Find where the given text appears and provide that cell's center as (x, y) coordinate. 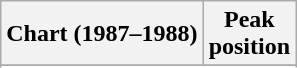
Chart (1987–1988) (102, 34)
Peakposition (249, 34)
